Search for the cell housing the specified text and yield its (X, Y) center coordinate. 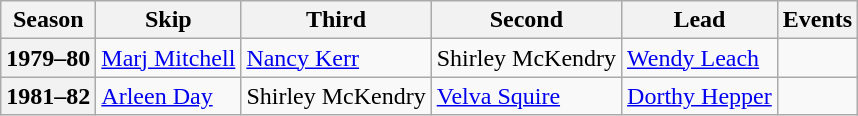
Third (336, 20)
Dorthy Hepper (700, 96)
Velva Squire (526, 96)
Wendy Leach (700, 58)
1979–80 (48, 58)
Second (526, 20)
Skip (168, 20)
Lead (700, 20)
1981–82 (48, 96)
Arleen Day (168, 96)
Season (48, 20)
Nancy Kerr (336, 58)
Events (817, 20)
Marj Mitchell (168, 58)
